Pinpoint the cell where the given text exists, returning its (X, Y) midpoint coordinate. 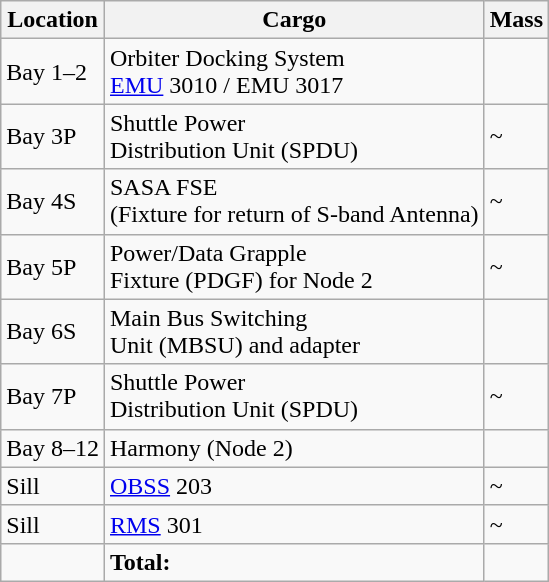
Harmony (Node 2) (294, 448)
Bay 8–12 (53, 448)
Bay 6S (53, 332)
Mass (516, 20)
Bay 1–2 (53, 72)
Location (53, 20)
Power/Data Grapple Fixture (PDGF) for Node 2 (294, 266)
Main Bus Switching Unit (MBSU) and adapter (294, 332)
Total: (294, 562)
Cargo (294, 20)
Bay 4S (53, 202)
Bay 3P (53, 136)
SASA FSE (Fixture for return of S-band Antenna) (294, 202)
OBSS 203 (294, 486)
Bay 7P (53, 396)
RMS 301 (294, 524)
Bay 5P (53, 266)
Orbiter Docking System EMU 3010 / EMU 3017 (294, 72)
